Search for the cell housing the specified text and yield its (X, Y) center coordinate. 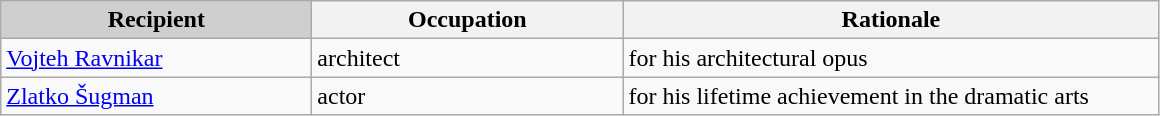
architect (468, 58)
Zlatko Šugman (156, 96)
Occupation (468, 20)
Vojteh Ravnikar (156, 58)
for his lifetime achievement in the dramatic arts (891, 96)
for his architectural opus (891, 58)
Rationale (891, 20)
actor (468, 96)
Recipient (156, 20)
